For the text-containing cell, return its midpoint in [X, Y] coordinate format. 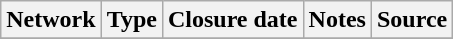
Closure date [232, 20]
Notes [337, 20]
Type [132, 20]
Network [51, 20]
Source [412, 20]
